Scan for the cell matching the given text and deliver its (X, Y) coordinate at center. 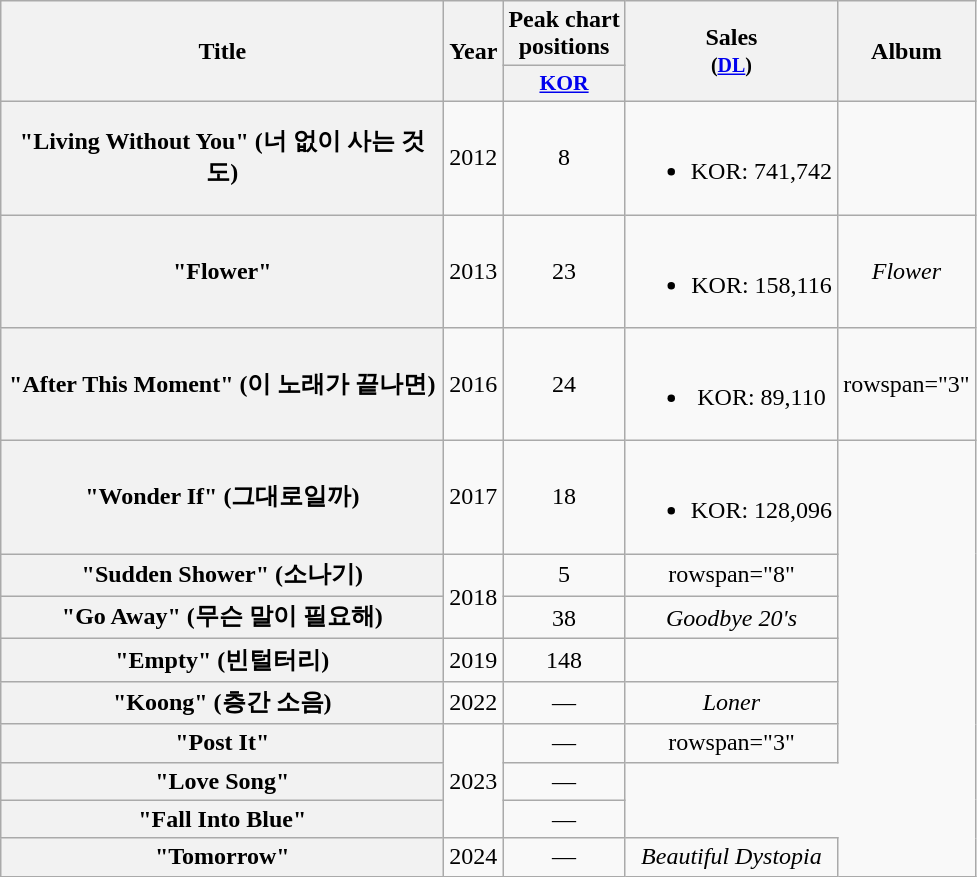
Loner (731, 702)
KOR: 89,110 (731, 384)
KOR: 741,742 (731, 158)
2016 (474, 384)
18 (564, 498)
5 (564, 576)
"Empty" (빈털터리) (222, 660)
"Post It" (222, 743)
23 (564, 270)
"Tomorrow" (222, 857)
Sales (DL) (731, 52)
38 (564, 618)
2017 (474, 498)
2023 (474, 781)
KOR (564, 84)
"Go Away" (무슨 말이 필요해) (222, 618)
"After This Moment" (이 노래가 끝나면) (222, 384)
"Sudden Shower" (소나기) (222, 576)
"Love Song" (222, 781)
8 (564, 158)
2018 (474, 596)
"Living Without You" (너 없이 사는 것도) (222, 158)
2019 (474, 660)
Flower (907, 270)
KOR: 128,096 (731, 498)
24 (564, 384)
2022 (474, 702)
"Koong" (층간 소음) (222, 702)
Beautiful Dystopia (731, 857)
2013 (474, 270)
"Flower" (222, 270)
2024 (474, 857)
KOR: 158,116 (731, 270)
Year (474, 52)
Goodbye 20's (731, 618)
Title (222, 52)
148 (564, 660)
rowspan="8" (731, 576)
2012 (474, 158)
Album (907, 52)
"Wonder If" (그대로일까) (222, 498)
Peak chart positions (564, 34)
"Fall Into Blue" (222, 819)
